Capture the cell that displays the provided text and extract its (X, Y) central coordinate. 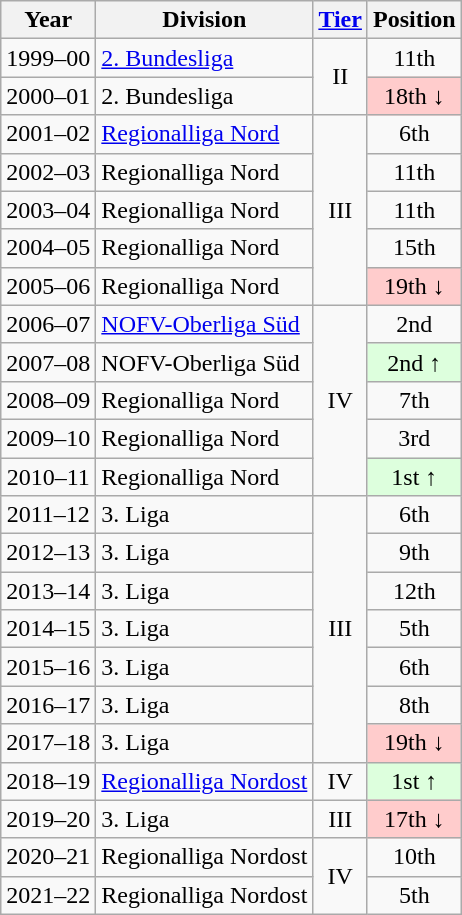
Position (414, 20)
2010–11 (48, 477)
2011–12 (48, 515)
Tier (340, 20)
2018–19 (48, 781)
2006–07 (48, 324)
2019–20 (48, 819)
2009–10 (48, 438)
12th (414, 591)
3rd (414, 438)
2002–03 (48, 172)
18th ↓ (414, 96)
2007–08 (48, 362)
2020–21 (48, 857)
Year (48, 20)
2003–04 (48, 210)
7th (414, 400)
Division (204, 20)
2014–15 (48, 629)
2nd (414, 324)
2012–13 (48, 553)
2008–09 (48, 400)
8th (414, 705)
2005–06 (48, 286)
II (340, 77)
2016–17 (48, 705)
2013–14 (48, 591)
1999–00 (48, 58)
2017–18 (48, 743)
2021–22 (48, 895)
2015–16 (48, 667)
9th (414, 553)
2004–05 (48, 248)
2001–02 (48, 134)
2000–01 (48, 96)
10th (414, 857)
15th (414, 248)
2nd ↑ (414, 362)
17th ↓ (414, 819)
